Return the [x, y] coordinate for the center point of the cell that contains the specified text.  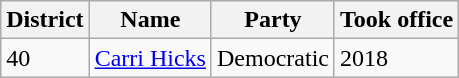
Party [272, 20]
District [45, 20]
Took office [396, 20]
40 [45, 58]
2018 [396, 58]
Name [150, 20]
Carri Hicks [150, 58]
Democratic [272, 58]
